Search for the cell housing the specified text and yield its [X, Y] center coordinate. 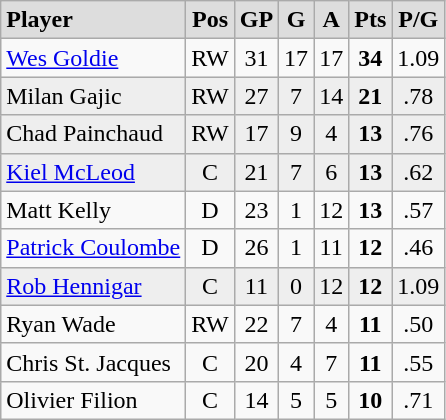
.71 [418, 400]
Wes Goldie [94, 58]
Chris St. Jacques [94, 362]
GP [256, 20]
6 [332, 172]
Rob Hennigar [94, 286]
Pts [370, 20]
23 [256, 210]
27 [256, 96]
0 [296, 286]
Chad Painchaud [94, 134]
Milan Gajic [94, 96]
.50 [418, 324]
Patrick Coulombe [94, 248]
20 [256, 362]
9 [296, 134]
Ryan Wade [94, 324]
26 [256, 248]
P/G [418, 20]
22 [256, 324]
.62 [418, 172]
.78 [418, 96]
34 [370, 58]
G [296, 20]
Kiel McLeod [94, 172]
.46 [418, 248]
Olivier Filion [94, 400]
Player [94, 20]
10 [370, 400]
A [332, 20]
.76 [418, 134]
31 [256, 58]
.55 [418, 362]
Pos [210, 20]
Matt Kelly [94, 210]
.57 [418, 210]
